Find where the given text appears and provide that cell's center as [x, y] coordinate. 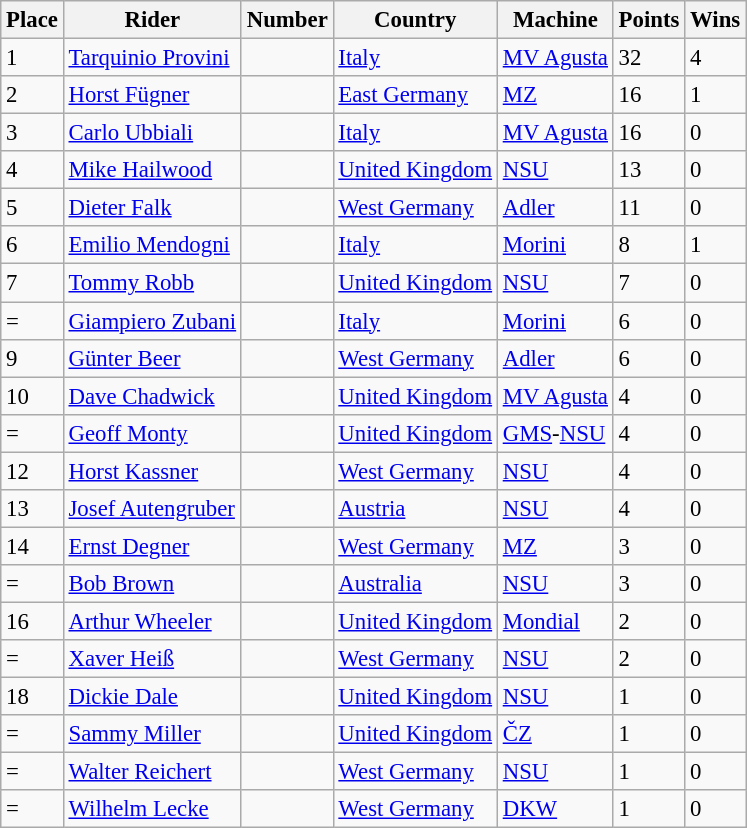
Points [648, 20]
Carlo Ubbiali [152, 133]
Tommy Robb [152, 283]
Giampiero Zubani [152, 321]
Emilio Mendogni [152, 245]
Geoff Monty [152, 433]
Ernst Degner [152, 546]
9 [32, 358]
Dave Chadwick [152, 396]
DKW [555, 809]
GMS-NSU [555, 433]
Wins [716, 20]
Sammy Miller [152, 734]
Horst Kassner [152, 471]
Machine [555, 20]
Wilhelm Lecke [152, 809]
11 [648, 208]
10 [32, 396]
Josef Autengruber [152, 509]
Günter Beer [152, 358]
8 [648, 245]
Country [415, 20]
Xaver Heiß [152, 659]
Horst Fügner [152, 95]
Dieter Falk [152, 208]
Austria [415, 509]
32 [648, 58]
Bob Brown [152, 584]
Walter Reichert [152, 772]
5 [32, 208]
Arthur Wheeler [152, 621]
Tarquinio Provini [152, 58]
Mike Hailwood [152, 170]
East Germany [415, 95]
Dickie Dale [152, 697]
14 [32, 546]
18 [32, 697]
Place [32, 20]
Rider [152, 20]
Australia [415, 584]
Mondial [555, 621]
12 [32, 471]
ČZ [555, 734]
Number [287, 20]
